Detect which cell encompasses the target text, then output its [x, y] center coordinate. 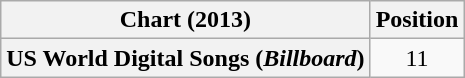
US World Digital Songs (Billboard) [186, 58]
Position [417, 20]
11 [417, 58]
Chart (2013) [186, 20]
